Pinpoint the cell where the given text exists, returning its [x, y] midpoint coordinate. 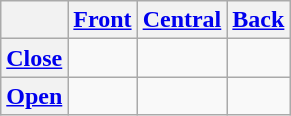
Open [34, 96]
Central [182, 20]
Back [258, 20]
Front [102, 20]
Close [34, 58]
